Capture the cell that displays the provided text and extract its (X, Y) central coordinate. 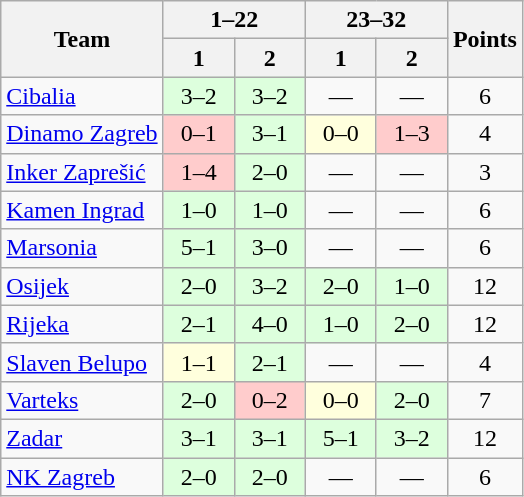
3–0 (270, 248)
1–3 (412, 134)
7 (484, 400)
Rijeka (82, 324)
Inker Zaprešić (82, 172)
Dinamo Zagreb (82, 134)
0–1 (198, 134)
Varteks (82, 400)
Kamen Ingrad (82, 210)
23–32 (376, 20)
0–2 (270, 400)
1–4 (198, 172)
Points (484, 39)
Cibalia (82, 96)
1–22 (234, 20)
Zadar (82, 438)
Marsonia (82, 248)
Slaven Belupo (82, 362)
4–0 (270, 324)
3 (484, 172)
1–1 (198, 362)
Team (82, 39)
Osijek (82, 286)
NK Zagreb (82, 477)
